Determine the (X, Y) coordinate at the center of the cell enclosing the given text.  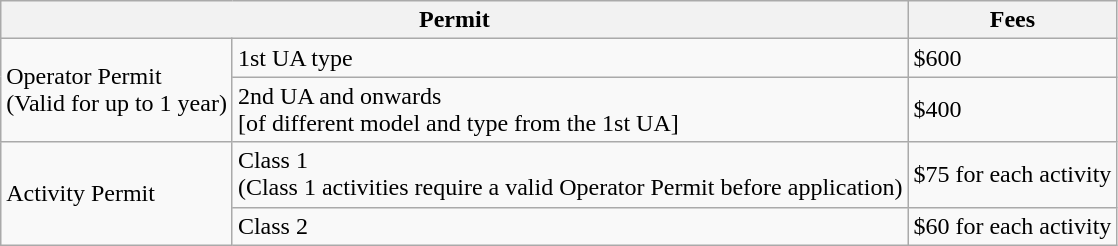
Fees (1012, 20)
1st UA type (570, 58)
$75 for each activity (1012, 174)
$400 (1012, 110)
Class 1(Class 1 activities require a valid Operator Permit before application) (570, 174)
Activity Permit (117, 194)
$60 for each activity (1012, 226)
Permit (454, 20)
Class 2 (570, 226)
$600 (1012, 58)
2nd UA and onwards[of different model and type from the 1st UA] (570, 110)
Operator Permit(Valid for up to 1 year) (117, 90)
